For the text-containing cell, return its midpoint in [x, y] coordinate format. 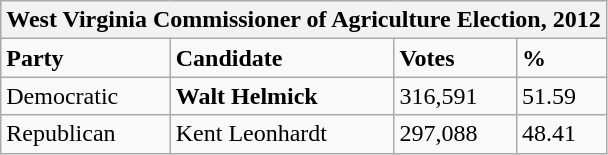
West Virginia Commissioner of Agriculture Election, 2012 [304, 20]
51.59 [562, 96]
316,591 [456, 96]
Kent Leonhardt [282, 134]
Party [86, 58]
Democratic [86, 96]
Candidate [282, 58]
Republican [86, 134]
48.41 [562, 134]
297,088 [456, 134]
% [562, 58]
Walt Helmick [282, 96]
Votes [456, 58]
